Find where the given text appears and provide that cell's center as [x, y] coordinate. 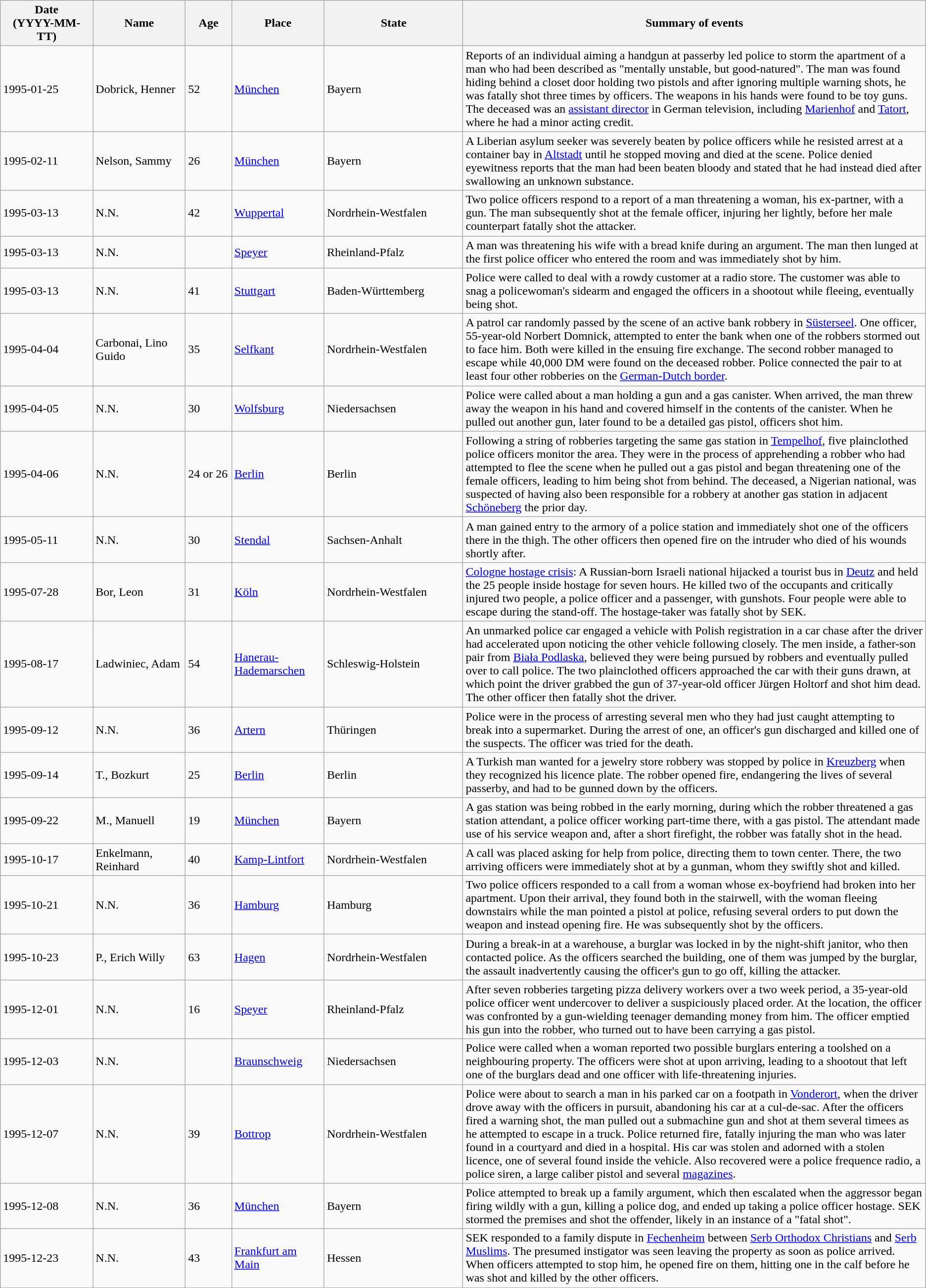
43 [209, 1258]
Ladwiniec, Adam [139, 664]
19 [209, 821]
1995-12-08 [46, 1206]
Sachsen-Anhalt [394, 539]
52 [209, 89]
Name [139, 23]
1995-10-17 [46, 859]
1995-04-06 [46, 474]
Wuppertal [278, 213]
Bottrop [278, 1134]
Nelson, Sammy [139, 161]
Hanerau-Hademarschen [278, 664]
Enkelmann, Reinhard [139, 859]
Braunschweig [278, 1062]
Baden-Württemberg [394, 291]
Artern [278, 730]
1995-12-23 [46, 1258]
1995-05-11 [46, 539]
Summary of events [694, 23]
Wolfsburg [278, 408]
Stuttgart [278, 291]
1995-08-17 [46, 664]
Dobrick, Henner [139, 89]
1995-09-12 [46, 730]
Hessen [394, 1258]
16 [209, 1010]
Stendal [278, 539]
24 or 26 [209, 474]
1995-04-05 [46, 408]
Bor, Leon [139, 591]
39 [209, 1134]
63 [209, 957]
Köln [278, 591]
26 [209, 161]
1995-12-01 [46, 1010]
1995-12-03 [46, 1062]
Frankfurt am Main [278, 1258]
31 [209, 591]
41 [209, 291]
1995-12-07 [46, 1134]
Kamp-Lintfort [278, 859]
Selfkant [278, 350]
Date(YYYY-MM-TT) [46, 23]
Schleswig-Holstein [394, 664]
T., Bozkurt [139, 775]
1995-10-23 [46, 957]
1995-09-22 [46, 821]
Carbonai, Lino Guido [139, 350]
40 [209, 859]
1995-10-21 [46, 905]
P., Erich Willy [139, 957]
1995-07-28 [46, 591]
35 [209, 350]
1995-01-25 [46, 89]
1995-02-11 [46, 161]
State [394, 23]
42 [209, 213]
25 [209, 775]
Thüringen [394, 730]
54 [209, 664]
M., Manuell [139, 821]
Age [209, 23]
Place [278, 23]
1995-09-14 [46, 775]
1995-04-04 [46, 350]
Hagen [278, 957]
